Provide the [X, Y] coordinate of the cell's center where the given text is located.  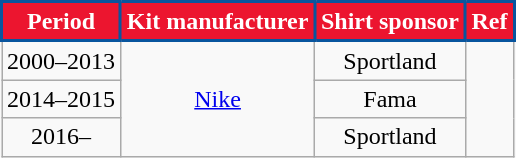
Nike [218, 98]
Ref [490, 22]
Fama [390, 99]
Shirt sponsor [390, 22]
2000–2013 [62, 60]
2016– [62, 137]
Period [62, 22]
2014–2015 [62, 99]
Kit manufacturer [218, 22]
